Find where the given text appears and provide that cell's center as (X, Y) coordinate. 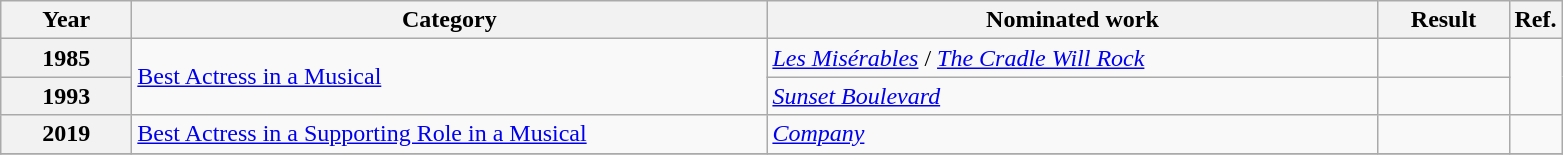
1985 (66, 58)
Result (1444, 20)
Best Actress in a Supporting Role in a Musical (450, 134)
Category (450, 20)
Best Actress in a Musical (450, 77)
2019 (66, 134)
Company (1072, 134)
Year (66, 20)
Ref. (1536, 20)
Sunset Boulevard (1072, 96)
1993 (66, 96)
Nominated work (1072, 20)
Les Misérables / The Cradle Will Rock (1072, 58)
